Output the [x, y] coordinate of the center of the cell containing the given text.  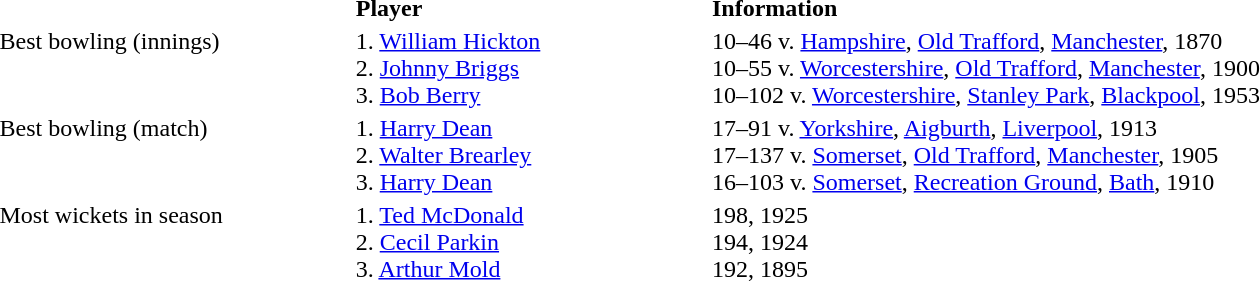
1. William Hickton2. Johnny Briggs3. Bob Berry [530, 68]
1. Harry Dean2. Walter Brearley3. Harry Dean [530, 155]
